Return the (x, y) coordinate for the center point of the cell that contains the specified text.  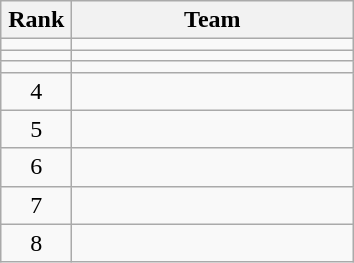
Rank (36, 20)
Team (212, 20)
4 (36, 91)
7 (36, 205)
8 (36, 243)
6 (36, 167)
5 (36, 129)
